Find where the given text appears and provide that cell's center as (x, y) coordinate. 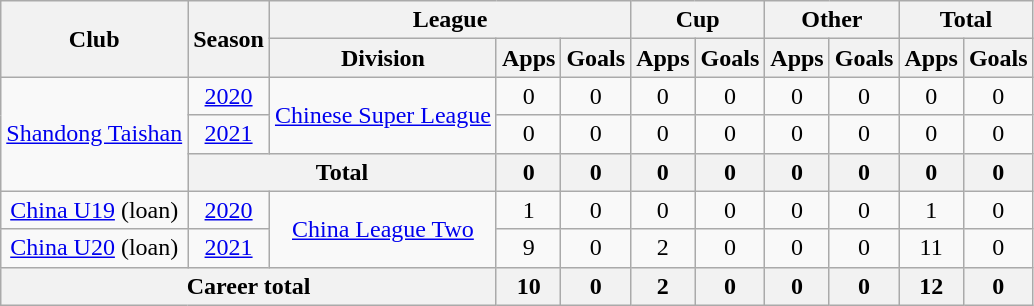
Other (832, 20)
12 (931, 286)
Season (229, 39)
China U19 (loan) (94, 210)
Career total (249, 286)
Chinese Super League (382, 115)
China League Two (382, 229)
China U20 (loan) (94, 248)
Shandong Taishan (94, 134)
Division (382, 58)
10 (528, 286)
Cup (698, 20)
League (450, 20)
9 (528, 248)
Club (94, 39)
11 (931, 248)
